For the text-containing cell, return its midpoint in (x, y) coordinate format. 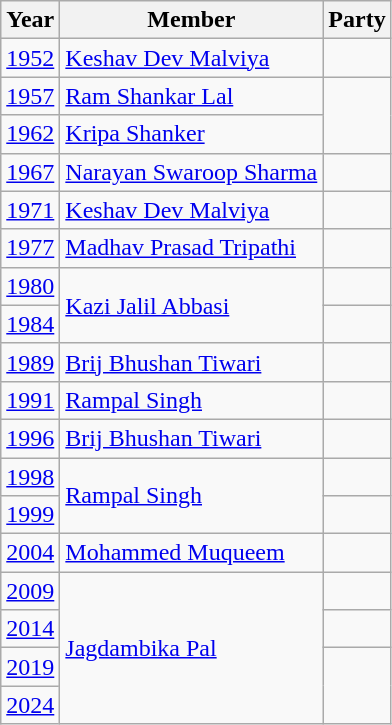
1991 (30, 400)
1989 (30, 362)
1984 (30, 324)
1999 (30, 515)
1980 (30, 286)
Jagdambika Pal (192, 648)
Narayan Swaroop Sharma (192, 172)
Party (357, 20)
1977 (30, 248)
Kazi Jalil Abbasi (192, 305)
Mohammed Muqueem (192, 553)
Madhav Prasad Tripathi (192, 248)
2024 (30, 705)
1998 (30, 477)
2004 (30, 553)
1957 (30, 96)
Kripa Shanker (192, 134)
Year (30, 20)
1967 (30, 172)
2009 (30, 591)
Member (192, 20)
1996 (30, 438)
Ram Shankar Lal (192, 96)
1952 (30, 58)
2014 (30, 629)
1971 (30, 210)
1962 (30, 134)
2019 (30, 667)
